Capture the cell that displays the provided text and extract its (x, y) central coordinate. 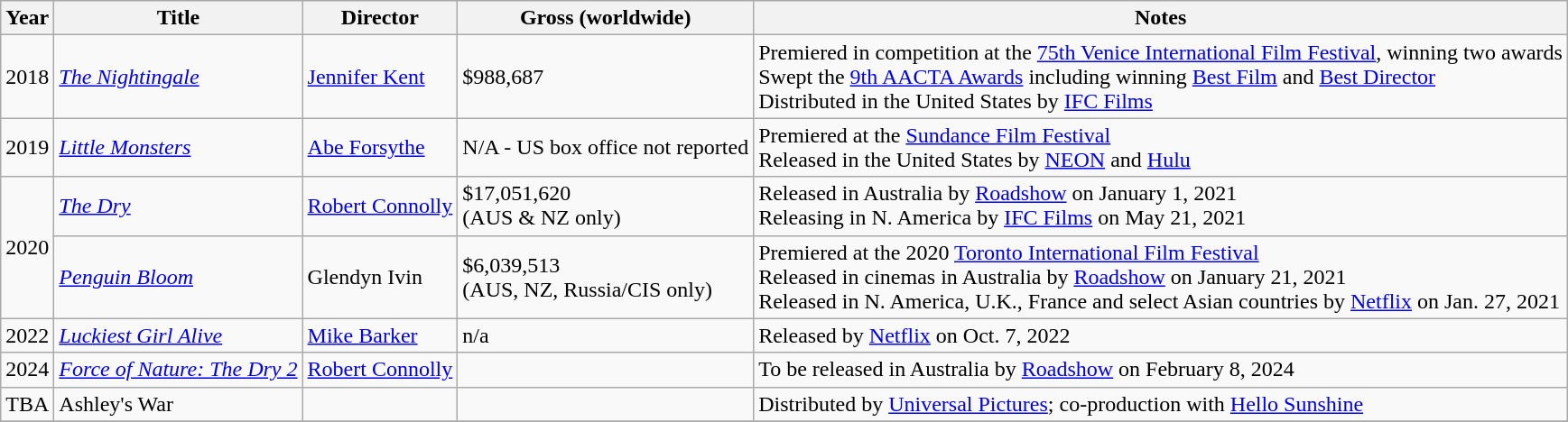
2020 (27, 247)
$17,051,620(AUS & NZ only) (606, 206)
n/a (606, 335)
Title (179, 18)
Notes (1161, 18)
To be released in Australia by Roadshow on February 8, 2024 (1161, 370)
2024 (27, 370)
$6,039,513(AUS, NZ, Russia/CIS only) (606, 277)
Gross (worldwide) (606, 18)
Ashley's War (179, 404)
Glendyn Ivin (380, 277)
Jennifer Kent (380, 77)
$988,687 (606, 77)
Abe Forsythe (380, 148)
2019 (27, 148)
Penguin Bloom (179, 277)
2018 (27, 77)
Mike Barker (380, 335)
Premiered at the Sundance Film FestivalReleased in the United States by NEON and Hulu (1161, 148)
The Nightingale (179, 77)
Year (27, 18)
Little Monsters (179, 148)
Released by Netflix on Oct. 7, 2022 (1161, 335)
2022 (27, 335)
Distributed by Universal Pictures; co-production with Hello Sunshine (1161, 404)
Director (380, 18)
Force of Nature: The Dry 2 (179, 370)
N/A - US box office not reported (606, 148)
Released in Australia by Roadshow on January 1, 2021Releasing in N. America by IFC Films on May 21, 2021 (1161, 206)
The Dry (179, 206)
TBA (27, 404)
Luckiest Girl Alive (179, 335)
